Provide the [x, y] coordinate of the cell's center where the given text is located.  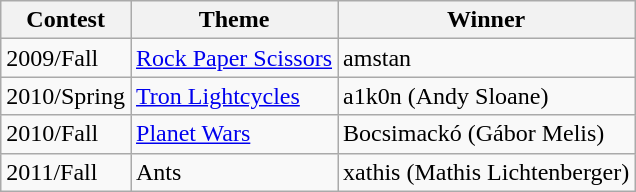
xathis (Mathis Lichtenberger) [486, 172]
Ants [234, 172]
Theme [234, 20]
Planet Wars [234, 134]
Rock Paper Scissors [234, 58]
a1k0n (Andy Sloane) [486, 96]
Contest [66, 20]
Winner [486, 20]
Bocsimackó (Gábor Melis) [486, 134]
amstan [486, 58]
2010/Spring [66, 96]
2010/Fall [66, 134]
2009/Fall [66, 58]
Tron Lightcycles [234, 96]
2011/Fall [66, 172]
